Pinpoint the cell where the given text exists, returning its [X, Y] midpoint coordinate. 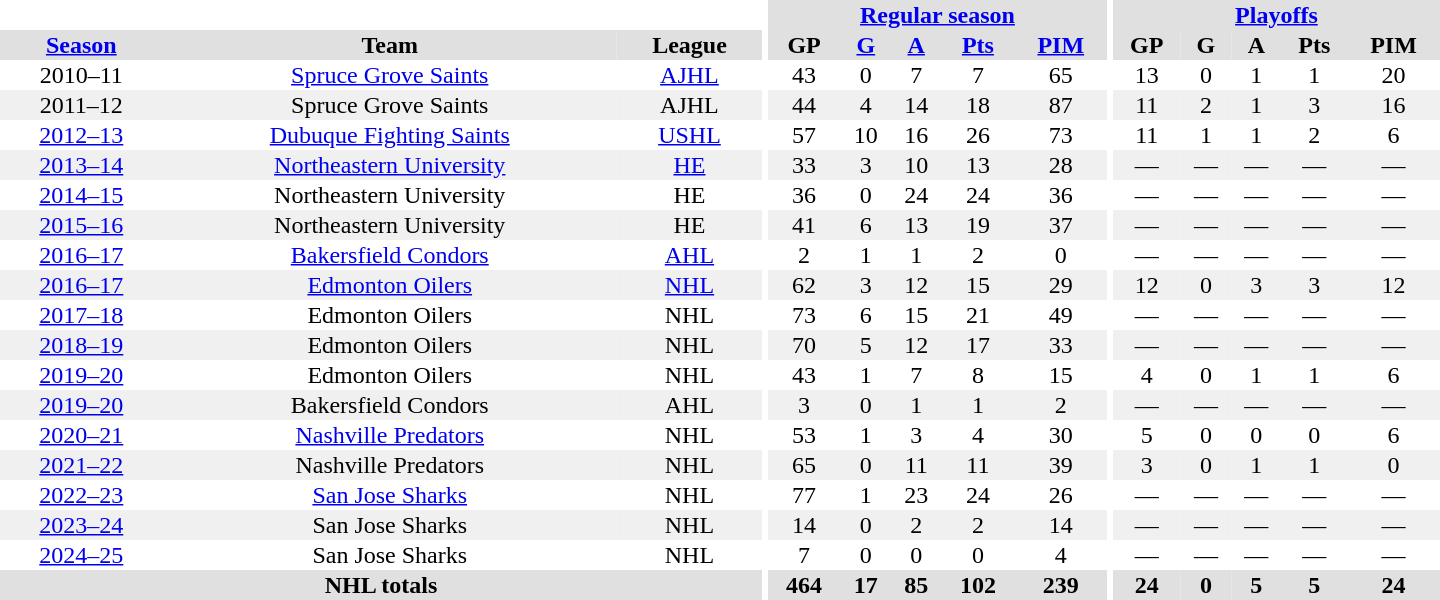
62 [804, 285]
464 [804, 585]
29 [1060, 285]
19 [978, 225]
2013–14 [82, 165]
Dubuque Fighting Saints [390, 135]
37 [1060, 225]
2023–24 [82, 525]
57 [804, 135]
239 [1060, 585]
102 [978, 585]
2020–21 [82, 435]
2012–13 [82, 135]
44 [804, 105]
2018–19 [82, 345]
2010–11 [82, 75]
70 [804, 345]
28 [1060, 165]
18 [978, 105]
20 [1394, 75]
Playoffs [1276, 15]
39 [1060, 465]
8 [978, 375]
87 [1060, 105]
2015–16 [82, 225]
41 [804, 225]
23 [916, 495]
2014–15 [82, 195]
Season [82, 45]
League [690, 45]
30 [1060, 435]
Team [390, 45]
21 [978, 315]
49 [1060, 315]
USHL [690, 135]
2024–25 [82, 555]
2017–18 [82, 315]
85 [916, 585]
2021–22 [82, 465]
2011–12 [82, 105]
53 [804, 435]
77 [804, 495]
NHL totals [381, 585]
2022–23 [82, 495]
Regular season [938, 15]
